Return the (X, Y) coordinate for the center point of the cell that contains the specified text.  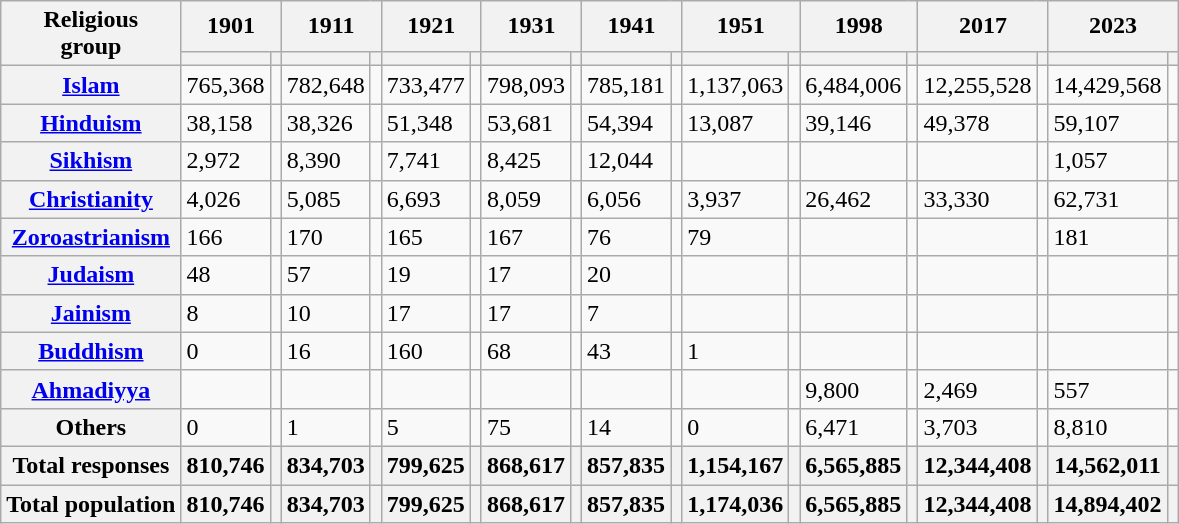
181 (1108, 237)
Sikhism (91, 161)
26,462 (854, 199)
Others (91, 427)
Total responses (91, 465)
557 (1108, 389)
Buddhism (91, 351)
12,044 (626, 161)
14,429,568 (1108, 85)
167 (526, 237)
49,378 (978, 123)
165 (426, 237)
765,368 (226, 85)
Zoroastrianism (91, 237)
Total population (91, 503)
7 (626, 313)
1998 (859, 26)
6,056 (626, 199)
48 (226, 275)
Islam (91, 85)
7,741 (426, 161)
3,937 (736, 199)
76 (626, 237)
Ahmadiyya (91, 389)
12,255,528 (978, 85)
57 (326, 275)
160 (426, 351)
8 (226, 313)
62,731 (1108, 199)
Religiousgroup (91, 34)
8,425 (526, 161)
785,181 (626, 85)
14,562,011 (1108, 465)
9,800 (854, 389)
51,348 (426, 123)
5 (426, 427)
54,394 (626, 123)
Christianity (91, 199)
75 (526, 427)
3,703 (978, 427)
39,146 (854, 123)
1921 (431, 26)
20 (626, 275)
43 (626, 351)
733,477 (426, 85)
1901 (231, 26)
14 (626, 427)
6,471 (854, 427)
170 (326, 237)
782,648 (326, 85)
8,810 (1108, 427)
4,026 (226, 199)
33,330 (978, 199)
2017 (983, 26)
2023 (1113, 26)
1911 (331, 26)
5,085 (326, 199)
19 (426, 275)
1,057 (1108, 161)
59,107 (1108, 123)
1,174,036 (736, 503)
8,390 (326, 161)
8,059 (526, 199)
166 (226, 237)
13,087 (736, 123)
14,894,402 (1108, 503)
2,469 (978, 389)
79 (736, 237)
1951 (741, 26)
Judaism (91, 275)
68 (526, 351)
6,484,006 (854, 85)
10 (326, 313)
Hinduism (91, 123)
1,154,167 (736, 465)
6,693 (426, 199)
Jainism (91, 313)
38,158 (226, 123)
53,681 (526, 123)
2,972 (226, 161)
1931 (531, 26)
1941 (632, 26)
16 (326, 351)
1,137,063 (736, 85)
38,326 (326, 123)
798,093 (526, 85)
